Pinpoint the cell where the given text exists, returning its (X, Y) midpoint coordinate. 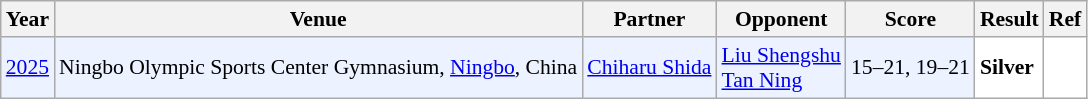
Year (28, 19)
Chiharu Shida (649, 68)
Liu Shengshu Tan Ning (782, 68)
Ningbo Olympic Sports Center Gymnasium, Ningbo, China (318, 68)
Ref (1065, 19)
Opponent (782, 19)
Partner (649, 19)
15–21, 19–21 (910, 68)
Result (1010, 19)
Silver (1010, 68)
Venue (318, 19)
Score (910, 19)
2025 (28, 68)
